Return [X, Y] of the center of cell containing provided text 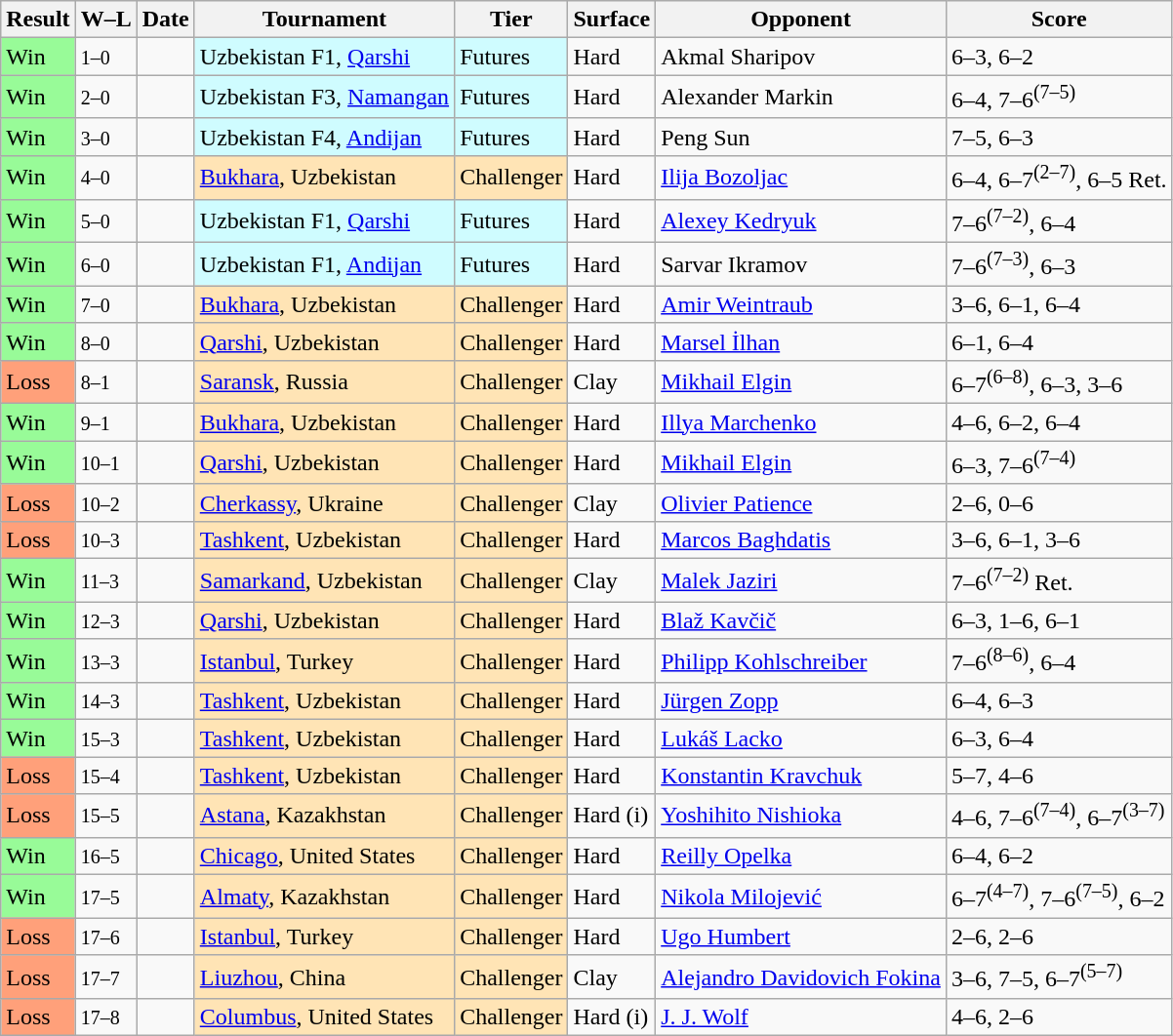
5–0 [105, 220]
5–7, 4–6 [1059, 776]
8–0 [105, 341]
Saransk, Russia [324, 382]
6–3, 6–4 [1059, 738]
6–3, 7–6(7–4) [1059, 462]
Jürgen Zopp [801, 701]
10–3 [105, 540]
11–3 [105, 581]
7–6(7–2) Ret. [1059, 581]
7–5, 6–3 [1059, 137]
17–5 [105, 897]
6–0 [105, 265]
Amir Weintraub [801, 304]
4–0 [105, 178]
7–0 [105, 304]
6–4, 7–6(7–5) [1059, 98]
Nikola Milojević [801, 897]
17–8 [105, 1017]
3–0 [105, 137]
4–6, 6–2, 6–4 [1059, 422]
Akmal Sharipov [801, 57]
7–6(7–2), 6–4 [1059, 220]
Opponent [801, 20]
2–6, 2–6 [1059, 936]
Columbus, United States [324, 1017]
W–L [105, 20]
Surface [612, 20]
Tier [511, 20]
6–4, 6–2 [1059, 856]
Liuzhou, China [324, 977]
Samarkand, Uzbekistan [324, 581]
6–1, 6–4 [1059, 341]
2–0 [105, 98]
10–1 [105, 462]
6–3, 6–2 [1059, 57]
7–6(8–6), 6–4 [1059, 661]
J. J. Wolf [801, 1017]
15–4 [105, 776]
Tournament [324, 20]
Almaty, Kazakhstan [324, 897]
8–1 [105, 382]
2–6, 0–6 [1059, 502]
15–5 [105, 816]
Astana, Kazakhstan [324, 816]
14–3 [105, 701]
Blaž Kavčič [801, 620]
13–3 [105, 661]
Philipp Kohlschreiber [801, 661]
6–7(4–7), 7–6(7–5), 6–2 [1059, 897]
3–6, 6–1, 3–6 [1059, 540]
Marsel İlhan [801, 341]
Alejandro Davidovich Fokina [801, 977]
1–0 [105, 57]
Alexander Markin [801, 98]
Konstantin Kravchuk [801, 776]
10–2 [105, 502]
Peng Sun [801, 137]
7–6(7–3), 6–3 [1059, 265]
17–7 [105, 977]
6–4, 6–7(2–7), 6–5 Ret. [1059, 178]
Sarvar Ikramov [801, 265]
Illya Marchenko [801, 422]
3–6, 6–1, 6–4 [1059, 304]
Lukáš Lacko [801, 738]
Reilly Opelka [801, 856]
9–1 [105, 422]
Alexey Kedryuk [801, 220]
16–5 [105, 856]
6–4, 6–3 [1059, 701]
3–6, 7–5, 6–7(5–7) [1059, 977]
6–3, 1–6, 6–1 [1059, 620]
Ilija Bozoljac [801, 178]
4–6, 2–6 [1059, 1017]
Ugo Humbert [801, 936]
Malek Jaziri [801, 581]
4–6, 7–6(7–4), 6–7(3–7) [1059, 816]
Yoshihito Nishioka [801, 816]
Olivier Patience [801, 502]
Cherkassy, Ukraine [324, 502]
Uzbekistan F3, Namangan [324, 98]
Uzbekistan F4, Andijan [324, 137]
17–6 [105, 936]
Score [1059, 20]
Marcos Baghdatis [801, 540]
Date [166, 20]
6–7(6–8), 6–3, 3–6 [1059, 382]
15–3 [105, 738]
12–3 [105, 620]
Result [38, 20]
Uzbekistan F1, Andijan [324, 265]
Chicago, United States [324, 856]
